Pinpoint the cell where the given text exists, returning its [x, y] midpoint coordinate. 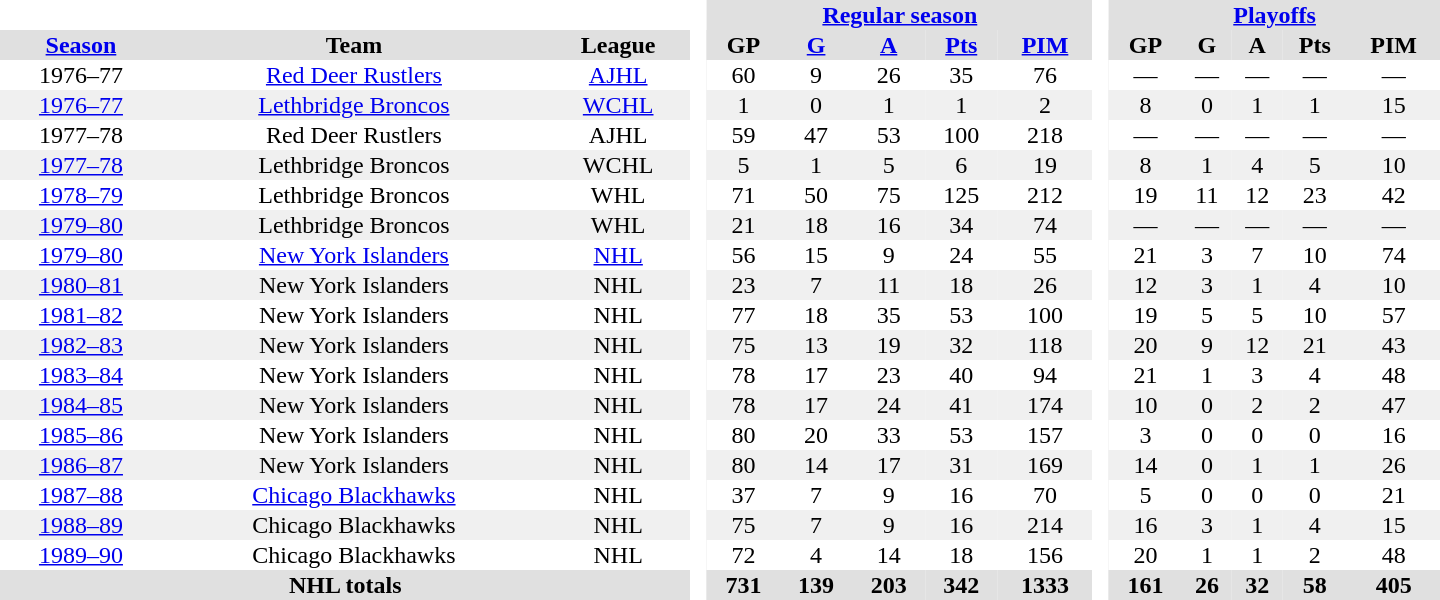
57 [1394, 315]
1978–79 [81, 195]
169 [1046, 465]
1985–86 [81, 435]
56 [744, 255]
139 [816, 585]
Team [354, 45]
1980–81 [81, 285]
125 [962, 195]
70 [1046, 495]
218 [1046, 135]
212 [1046, 195]
203 [888, 585]
40 [962, 375]
50 [816, 195]
1333 [1046, 585]
161 [1146, 585]
41 [962, 405]
1987–88 [81, 495]
174 [1046, 405]
342 [962, 585]
1984–85 [81, 405]
1982–83 [81, 345]
405 [1394, 585]
76 [1046, 75]
214 [1046, 525]
37 [744, 495]
43 [1394, 345]
731 [744, 585]
NHL totals [345, 585]
118 [1046, 345]
42 [1394, 195]
League [618, 45]
60 [744, 75]
77 [744, 315]
58 [1314, 585]
1989–90 [81, 555]
1983–84 [81, 375]
31 [962, 465]
94 [1046, 375]
1988–89 [81, 525]
Season [81, 45]
156 [1046, 555]
72 [744, 555]
34 [962, 225]
33 [888, 435]
1986–87 [81, 465]
6 [962, 165]
71 [744, 195]
Regular season [900, 15]
157 [1046, 435]
13 [816, 345]
55 [1046, 255]
59 [744, 135]
Playoffs [1274, 15]
1981–82 [81, 315]
